Provide the (X, Y) coordinate of the cell's center where the given text is located.  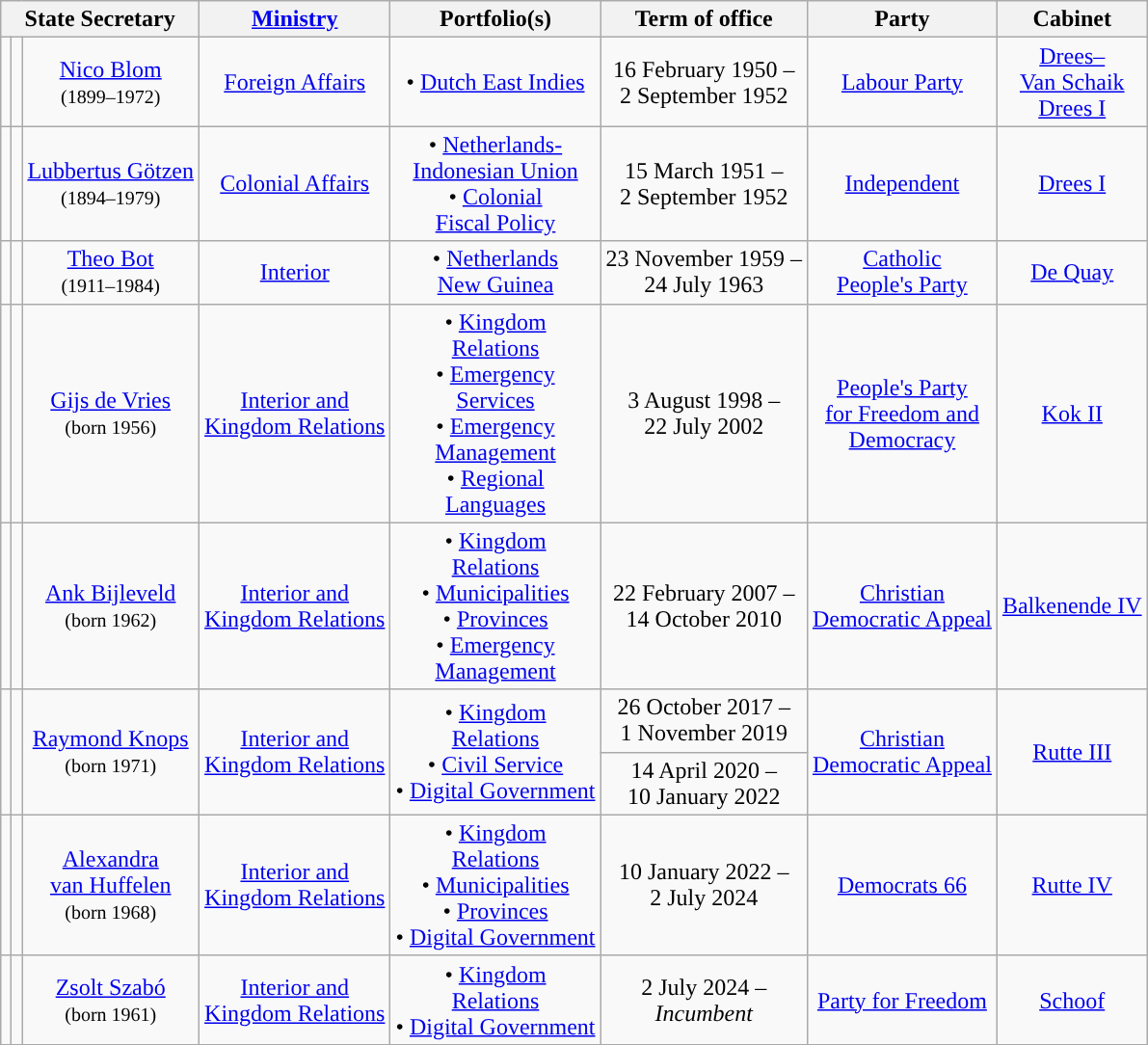
• Netherlands New Guinea (495, 272)
Rutte IV (1072, 885)
Balkenende IV (1072, 605)
14 April 2020 – 10 January 2022 (704, 783)
Independent (902, 183)
Party (902, 19)
Party for Freedom (902, 1000)
Kok II (1072, 413)
Lubbertus Götzen (1894–1979) (111, 183)
22 February 2007 – 14 October 2010 (704, 605)
• Kingdom Relations • Digital Government (495, 1000)
Catholic People's Party (902, 272)
• Kingdom Relations • Municipalities • Provinces • Digital Government (495, 885)
De Quay (1072, 272)
26 October 2017 – 1 November 2019 (704, 721)
Term of office (704, 19)
Democrats 66 (902, 885)
State Secretary (100, 19)
• Dutch East Indies (495, 82)
16 February 1950 – 2 September 1952 (704, 82)
10 January 2022 – 2 July 2024 (704, 885)
Alexandra van Huffelen (born 1968) (111, 885)
Drees I (1072, 183)
Interior (295, 272)
3 August 1998 – 22 July 2002 (704, 413)
Theo Bot (1911–1984) (111, 272)
• Kingdom Relations • Civil Service • Digital Government (495, 752)
People's Party for Freedom and Democracy (902, 413)
23 November 1959 – 24 July 1963 (704, 272)
Cabinet (1072, 19)
Foreign Affairs (295, 82)
Colonial Affairs (295, 183)
• Kingdom Relations • Municipalities • Provinces • Emergency Management (495, 605)
Rutte III (1072, 752)
Schoof (1072, 1000)
Ank Bijleveld (born 1962) (111, 605)
Nico Blom (1899–1972) (111, 82)
• Netherlands-Indonesian Union • Colonial Fiscal Policy (495, 183)
Labour Party (902, 82)
Zsolt Szabó (born 1961) (111, 1000)
15 March 1951 – 2 September 1952 (704, 183)
• Kingdom Relations • Emergency Services • Emergency Management • Regional Languages (495, 413)
Drees–Van Schaik Drees I (1072, 82)
2 July 2024 – Incumbent (704, 1000)
Portfolio(s) (495, 19)
Ministry (295, 19)
Raymond Knops (born 1971) (111, 752)
Gijs de Vries (born 1956) (111, 413)
